Detect which cell encompasses the target text, then output its [X, Y] center coordinate. 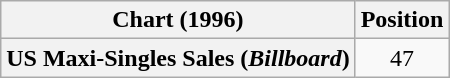
US Maxi-Singles Sales (Billboard) [178, 58]
Chart (1996) [178, 20]
47 [402, 58]
Position [402, 20]
